Provide the [X, Y] coordinate of the cell's center where the given text is located.  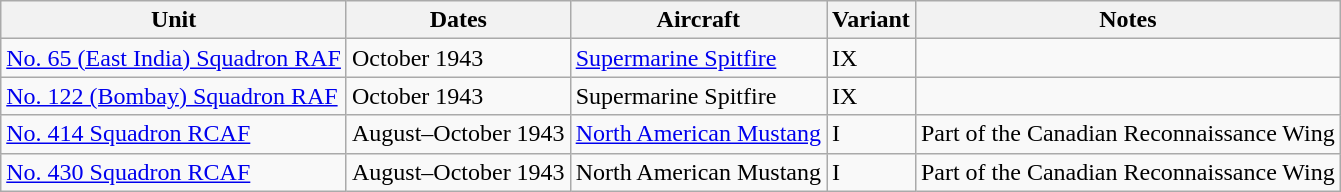
No. 414 Squadron RCAF [174, 134]
Variant [872, 20]
No. 65 (East India) Squadron RAF [174, 58]
Unit [174, 20]
No. 122 (Bombay) Squadron RAF [174, 96]
Aircraft [698, 20]
Dates [458, 20]
Notes [1128, 20]
No. 430 Squadron RCAF [174, 172]
